Scan for the cell matching the given text and deliver its (X, Y) coordinate at center. 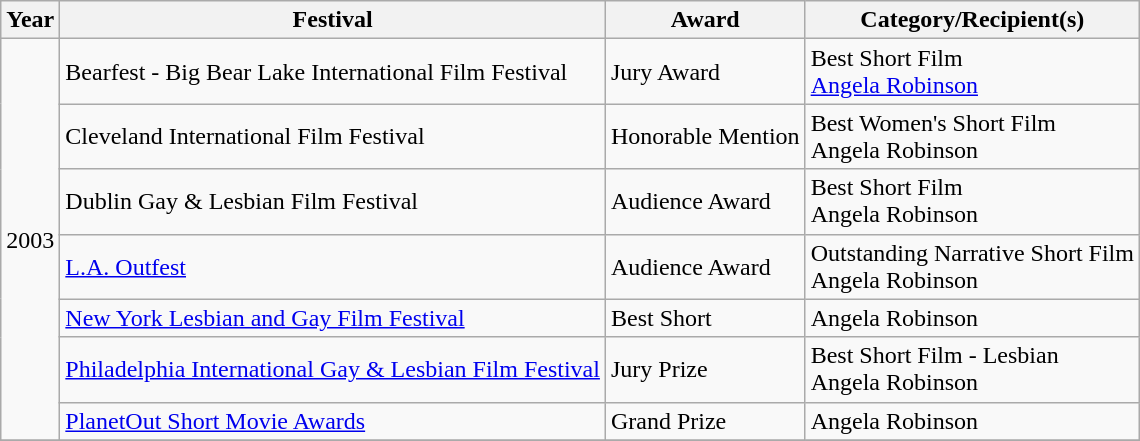
Outstanding Narrative Short Film Angela Robinson (972, 266)
New York Lesbian and Gay Film Festival (333, 318)
Philadelphia International Gay & Lesbian Film Festival (333, 370)
L.A. Outfest (333, 266)
2003 (30, 240)
Best Short (705, 318)
Best Women's Short Film Angela Robinson (972, 136)
PlanetOut Short Movie Awards (333, 421)
Best Short Film - Lesbian Angela Robinson (972, 370)
Honorable Mention (705, 136)
Category/Recipient(s) (972, 20)
Jury Award (705, 72)
Dublin Gay & Lesbian Film Festival (333, 202)
Bearfest - Big Bear Lake International Film Festival (333, 72)
Festival (333, 20)
Cleveland International Film Festival (333, 136)
Grand Prize (705, 421)
Jury Prize (705, 370)
Award (705, 20)
Year (30, 20)
